Find where the given text appears and provide that cell's center as (x, y) coordinate. 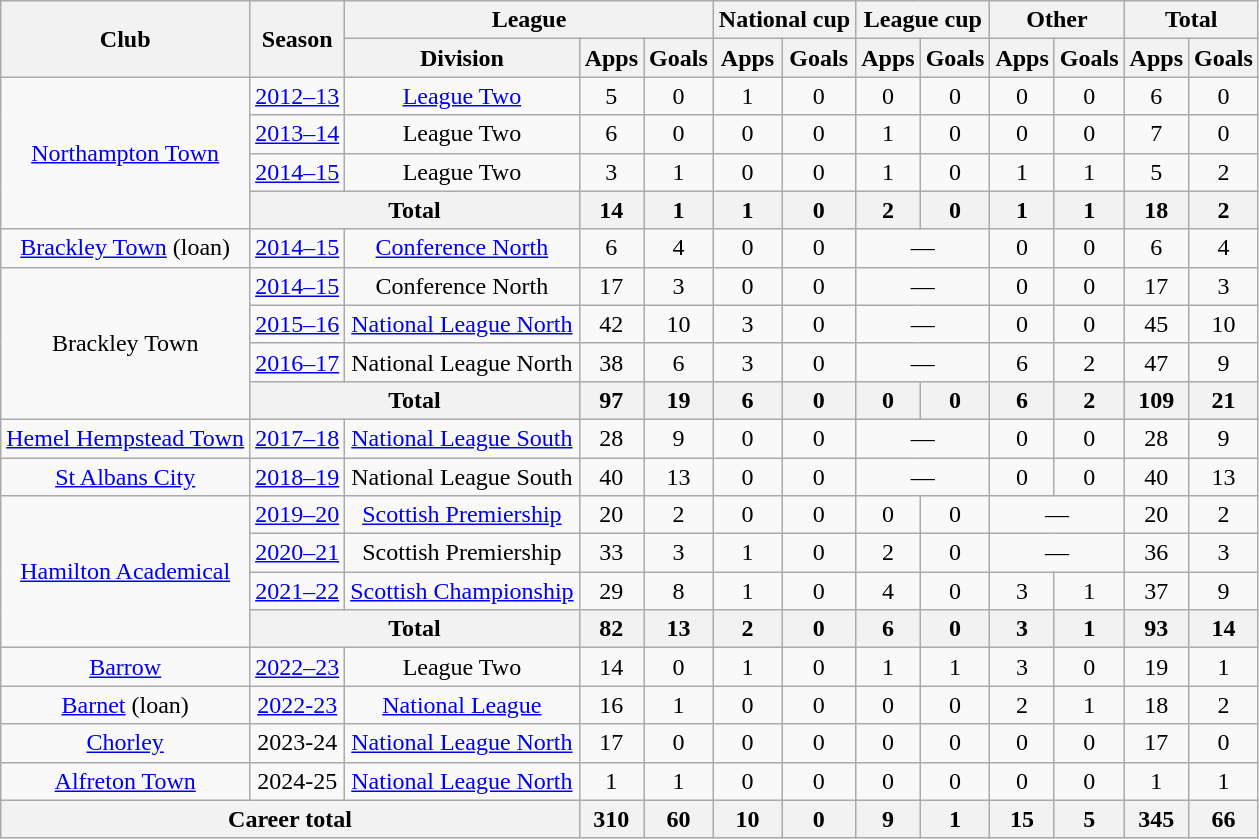
2013–14 (298, 134)
Scottish Championship (462, 591)
League (530, 20)
Other (1057, 20)
33 (611, 553)
Barrow (126, 667)
Career total (290, 819)
29 (611, 591)
2021–22 (298, 591)
National cup (784, 20)
League cup (923, 20)
8 (679, 591)
2017–18 (298, 438)
36 (1156, 553)
2018–19 (298, 477)
2015–16 (298, 324)
2019–20 (298, 515)
37 (1156, 591)
66 (1224, 819)
21 (1224, 400)
Northampton Town (126, 153)
42 (611, 324)
109 (1156, 400)
47 (1156, 362)
38 (611, 362)
7 (1156, 134)
2012–13 (298, 96)
St Albans City (126, 477)
97 (611, 400)
2022–23 (298, 667)
345 (1156, 819)
15 (1022, 819)
2016–17 (298, 362)
16 (611, 705)
93 (1156, 629)
Alfreton Town (126, 781)
Brackley Town (126, 343)
Season (298, 39)
2020–21 (298, 553)
Club (126, 39)
82 (611, 629)
Barnet (loan) (126, 705)
2022-23 (298, 705)
Division (462, 58)
310 (611, 819)
60 (679, 819)
45 (1156, 324)
Chorley (126, 743)
Hemel Hempstead Town (126, 438)
Hamilton Academical (126, 572)
2024-25 (298, 781)
National League (462, 705)
Brackley Town (loan) (126, 248)
2023-24 (298, 743)
